From the cell containing the given text, extract its center point as [X, Y] coordinate. 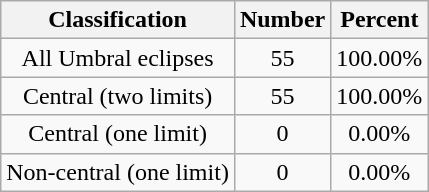
Number [282, 20]
Non-central (one limit) [118, 172]
Classification [118, 20]
Central (one limit) [118, 134]
All Umbral eclipses [118, 58]
Percent [380, 20]
Central (two limits) [118, 96]
